Determine the [X, Y] coordinate at the center of the cell enclosing the given text.  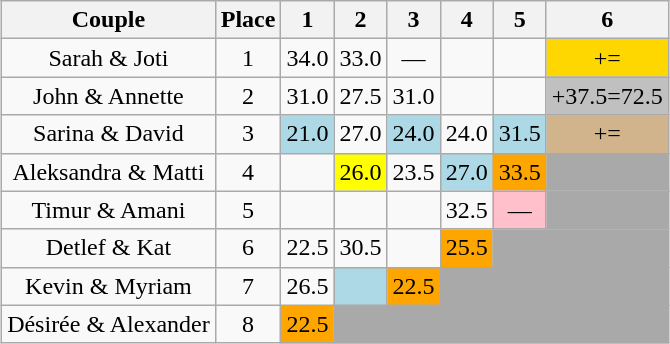
26.0 [360, 172]
32.5 [466, 210]
21.0 [308, 134]
John & Annette [109, 96]
30.5 [360, 248]
+37.5=72.5 [607, 96]
Sarah & Joti [109, 58]
Aleksandra & Matti [109, 172]
27.5 [360, 96]
31.5 [520, 134]
33.0 [360, 58]
Sarina & David [109, 134]
Kevin & Myriam [109, 286]
25.5 [466, 248]
34.0 [308, 58]
Désirée & Alexander [109, 324]
23.5 [414, 172]
33.5 [520, 172]
Timur & Amani [109, 210]
26.5 [308, 286]
8 [248, 324]
7 [248, 286]
Place [248, 20]
Detlef & Kat [109, 248]
Couple [109, 20]
